Search for the cell housing the specified text and yield its [x, y] center coordinate. 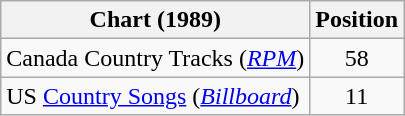
Canada Country Tracks (RPM) [156, 58]
US Country Songs (Billboard) [156, 96]
Chart (1989) [156, 20]
11 [357, 96]
Position [357, 20]
58 [357, 58]
